Identify which cell holds the provided text, then report its [X, Y] central coordinate. 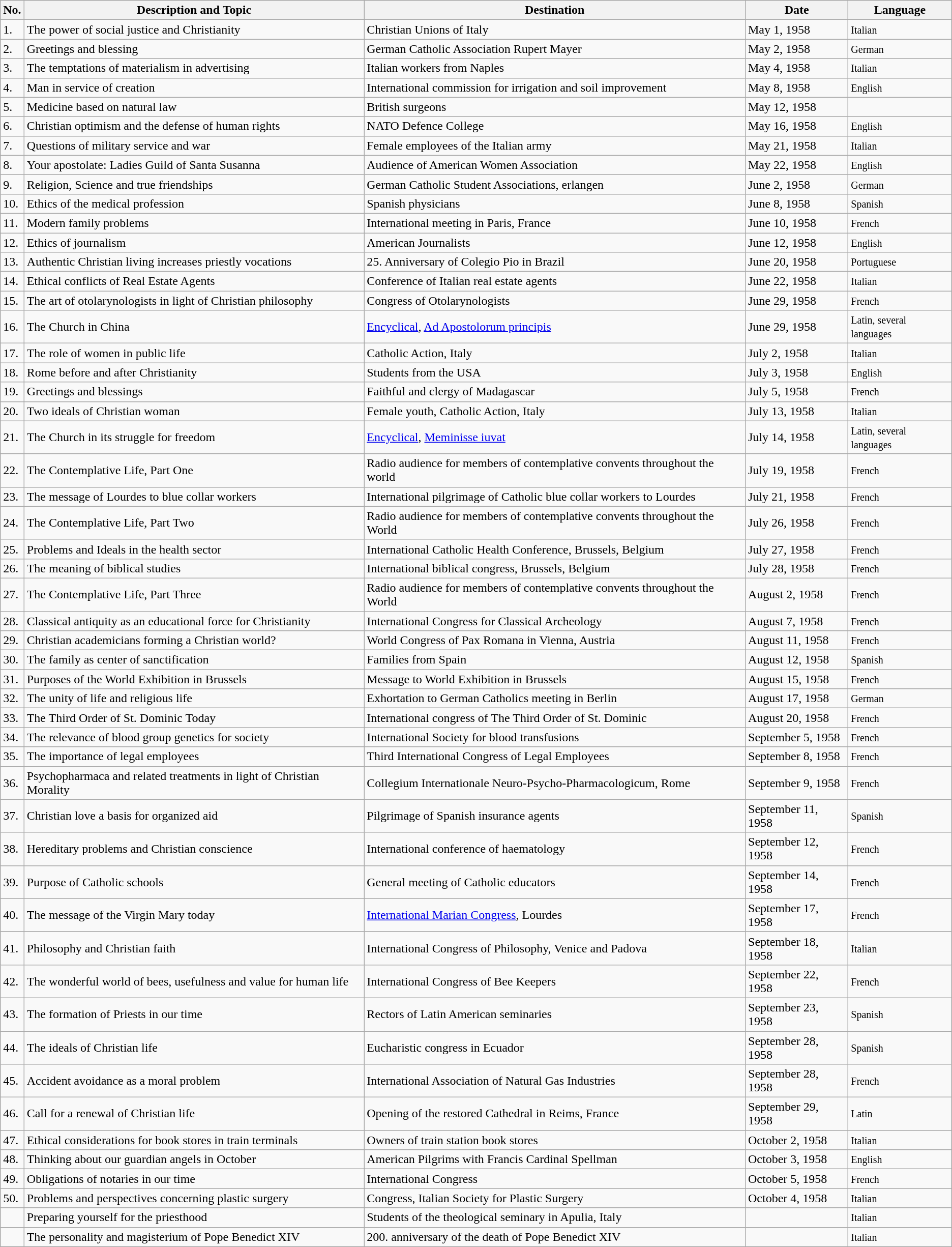
The formation of Priests in our time [194, 1014]
Thinking about our guardian angels in October [194, 1159]
Your apostolate: Ladies Guild of Santa Susanna [194, 165]
August 20, 1958 [797, 718]
World Congress of Pax Romana in Vienna, Austria [555, 641]
International Catholic Health Conference, Brussels, Belgium [555, 549]
International Congress of Philosophy, Venice and Padova [555, 948]
International meeting in Paris, France [555, 223]
July 5, 1958 [797, 392]
10. [12, 204]
34. [12, 737]
International Society for blood transfusions [555, 737]
Rome before and after Christianity [194, 372]
July 3, 1958 [797, 372]
Purpose of Catholic schools [194, 882]
August 17, 1958 [797, 699]
15. [12, 301]
Religion, Science and true friendships [194, 184]
The Church in China [194, 327]
Call for a renewal of Christian life [194, 1114]
22. [12, 470]
7. [12, 146]
Problems and Ideals in the health sector [194, 549]
Pilgrimage of Spanish insurance agents [555, 816]
September 17, 1958 [797, 915]
October 2, 1958 [797, 1140]
International biblical congress, Brussels, Belgium [555, 568]
33. [12, 718]
29. [12, 641]
1. [12, 30]
26. [12, 568]
September 12, 1958 [797, 849]
May 8, 1958 [797, 88]
September 8, 1958 [797, 757]
Third International Congress of Legal Employees [555, 757]
Christian academicians forming a Christian world? [194, 641]
May 16, 1958 [797, 126]
31. [12, 679]
The Contemplative Life, Part Three [194, 594]
The meaning of biblical studies [194, 568]
Authentic Christian living increases priestly vocations [194, 262]
12. [12, 243]
The art of otolarynologists in light of Christian philosophy [194, 301]
Classical antiquity as an educational force for Christianity [194, 621]
The Third Order of St. Dominic Today [194, 718]
19. [12, 392]
Female employees of the Italian army [555, 146]
Ethics of journalism [194, 243]
Audience of American Women Association [555, 165]
40. [12, 915]
American Pilgrims with Francis Cardinal Spellman [555, 1159]
September 5, 1958 [797, 737]
23. [12, 497]
11. [12, 223]
July 13, 1958 [797, 411]
17. [12, 353]
9. [12, 184]
The unity of life and religious life [194, 699]
Catholic Action, Italy [555, 353]
Exhortation to German Catholics meeting in Berlin [555, 699]
The relevance of blood group genetics for society [194, 737]
Obligations of notaries in our time [194, 1179]
September 14, 1958 [797, 882]
Date [797, 10]
25. [12, 549]
September 22, 1958 [797, 981]
American Journalists [555, 243]
50. [12, 1198]
June 8, 1958 [797, 204]
Medicine based on natural law [194, 107]
July 27, 1958 [797, 549]
Encyclical, Ad Apostolorum principis [555, 327]
October 4, 1958 [797, 1198]
18. [12, 372]
Rectors of Latin American seminaries [555, 1014]
International Association of Natural Gas Industries [555, 1081]
No. [12, 10]
3. [12, 68]
Female youth, Catholic Action, Italy [555, 411]
The temptations of materialism in advertising [194, 68]
46. [12, 1114]
14. [12, 281]
July 14, 1958 [797, 438]
Questions of military service and war [194, 146]
July 19, 1958 [797, 470]
German Catholic Student Associations, erlangen [555, 184]
German Catholic Association Rupert Mayer [555, 49]
International congress of The Third Order of St. Dominic [555, 718]
39. [12, 882]
Psychopharmaca and related treatments in light of Christian Morality [194, 782]
The importance of legal employees [194, 757]
Conference of Italian real estate agents [555, 281]
Ethical considerations for book stores in train terminals [194, 1140]
International conference of haematology [555, 849]
Man in service of creation [194, 88]
August 2, 1958 [797, 594]
Preparing yourself for the priesthood [194, 1217]
Philosophy and Christian faith [194, 948]
The ideals of Christian life [194, 1047]
The power of social justice and Christianity [194, 30]
Spanish physicians [555, 204]
Modern family problems [194, 223]
May 12, 1958 [797, 107]
Latin [900, 1114]
25. Anniversary of Colegio Pio in Brazil [555, 262]
International Congress for Classical Archeology [555, 621]
42. [12, 981]
Opening of the restored Cathedral in Reims, France [555, 1114]
Language [900, 10]
Families from Spain [555, 660]
The personality and magisterium of Pope Benedict XIV [194, 1237]
Faithful and clergy of Madagascar [555, 392]
30. [12, 660]
Collegium Internationale Neuro-Psycho-Pharmacologicum, Rome [555, 782]
Congress, Italian Society for Plastic Surgery [555, 1198]
NATO Defence College [555, 126]
June 2, 1958 [797, 184]
June 12, 1958 [797, 243]
September 23, 1958 [797, 1014]
Encyclical, Meminisse iuvat [555, 438]
Problems and perspectives concerning plastic surgery [194, 1198]
36. [12, 782]
International Congress of Bee Keepers [555, 981]
British surgeons [555, 107]
24. [12, 523]
The role of women in public life [194, 353]
June 10, 1958 [797, 223]
37. [12, 816]
38. [12, 849]
Christian optimism and the defense of human rights [194, 126]
Portuguese [900, 262]
21. [12, 438]
Purposes of the World Exhibition in Brussels [194, 679]
Ethical conflicts of Real Estate Agents [194, 281]
The Contemplative Life, Part Two [194, 523]
July 21, 1958 [797, 497]
Owners of train station book stores [555, 1140]
The wonderful world of bees, usefulness and value for human life [194, 981]
200. anniversary of the death of Pope Benedict XIV [555, 1237]
43. [12, 1014]
45. [12, 1081]
41. [12, 948]
The Church in its struggle for freedom [194, 438]
Message to World Exhibition in Brussels [555, 679]
August 12, 1958 [797, 660]
6. [12, 126]
20. [12, 411]
The Contemplative Life, Part One [194, 470]
4. [12, 88]
May 21, 1958 [797, 146]
General meeting of Catholic educators [555, 882]
The message of Lourdes to blue collar workers [194, 497]
Description and Topic [194, 10]
July 26, 1958 [797, 523]
32. [12, 699]
Hereditary problems and Christian conscience [194, 849]
48. [12, 1159]
Christian love a basis for organized aid [194, 816]
2. [12, 49]
International Marian Congress, Lourdes [555, 915]
Students of the theological seminary in Apulia, Italy [555, 1217]
May 22, 1958 [797, 165]
Accident avoidance as a moral problem [194, 1081]
Two ideals of Christian woman [194, 411]
28. [12, 621]
13. [12, 262]
8. [12, 165]
International commission for irrigation and soil improvement [555, 88]
September 18, 1958 [797, 948]
5. [12, 107]
The family as center of sanctification [194, 660]
August 7, 1958 [797, 621]
June 20, 1958 [797, 262]
May 2, 1958 [797, 49]
Ethics of the medical profession [194, 204]
49. [12, 1179]
Destination [555, 10]
September 29, 1958 [797, 1114]
August 15, 1958 [797, 679]
35. [12, 757]
International Congress [555, 1179]
Students from the USA [555, 372]
September 11, 1958 [797, 816]
Congress of Otolarynologists [555, 301]
16. [12, 327]
Greetings and blessing [194, 49]
August 11, 1958 [797, 641]
Radio audience for members of contemplative convents throughout the world [555, 470]
Greetings and blessings [194, 392]
Eucharistic congress in Ecuador [555, 1047]
June 22, 1958 [797, 281]
Christian Unions of Italy [555, 30]
The message of the Virgin Mary today [194, 915]
Italian workers from Naples [555, 68]
27. [12, 594]
September 9, 1958 [797, 782]
May 1, 1958 [797, 30]
October 3, 1958 [797, 1159]
47. [12, 1140]
July 28, 1958 [797, 568]
44. [12, 1047]
May 4, 1958 [797, 68]
July 2, 1958 [797, 353]
October 5, 1958 [797, 1179]
International pilgrimage of Catholic blue collar workers to Lourdes [555, 497]
